Detect which cell encompasses the target text, then output its [X, Y] center coordinate. 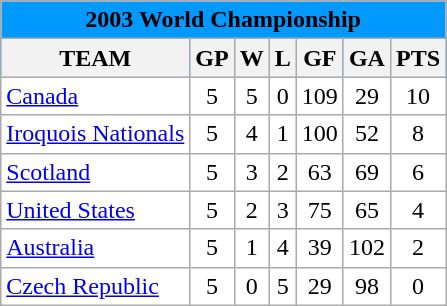
Iroquois Nationals [96, 134]
PTS [418, 58]
GP [212, 58]
52 [366, 134]
GA [366, 58]
100 [320, 134]
8 [418, 134]
Scotland [96, 172]
109 [320, 96]
Canada [96, 96]
102 [366, 248]
65 [366, 210]
United States [96, 210]
GF [320, 58]
Czech Republic [96, 286]
10 [418, 96]
2003 World Championship [224, 20]
6 [418, 172]
39 [320, 248]
Australia [96, 248]
W [252, 58]
69 [366, 172]
63 [320, 172]
TEAM [96, 58]
75 [320, 210]
98 [366, 286]
L [282, 58]
